Scan for the cell matching the given text and deliver its (X, Y) coordinate at center. 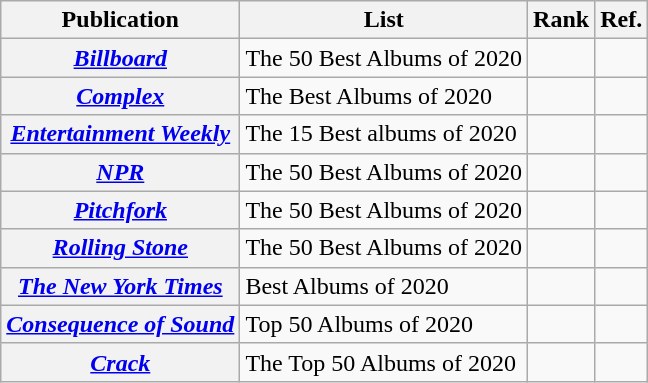
Billboard (120, 58)
Top 50 Albums of 2020 (384, 324)
Best Albums of 2020 (384, 286)
Complex (120, 96)
The Best Albums of 2020 (384, 96)
Crack (120, 362)
Rolling Stone (120, 248)
NPR (120, 172)
Publication (120, 20)
Entertainment Weekly (120, 134)
Pitchfork (120, 210)
List (384, 20)
Ref. (622, 20)
The Top 50 Albums of 2020 (384, 362)
Rank (562, 20)
The 15 Best albums of 2020 (384, 134)
Consequence of Sound (120, 324)
The New York Times (120, 286)
